Search for the cell housing the specified text and yield its [X, Y] center coordinate. 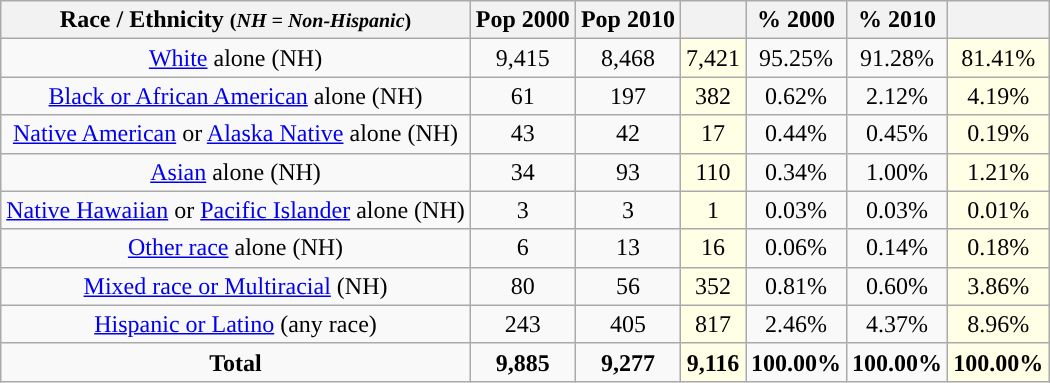
Other race alone (NH) [236, 248]
8.96% [998, 324]
6 [522, 248]
Pop 2010 [628, 20]
1.00% [898, 172]
0.62% [796, 96]
34 [522, 172]
9,885 [522, 362]
243 [522, 324]
56 [628, 286]
Race / Ethnicity (NH = Non-Hispanic) [236, 20]
42 [628, 134]
61 [522, 96]
Mixed race or Multiracial (NH) [236, 286]
0.06% [796, 248]
81.41% [998, 58]
% 2000 [796, 20]
4.19% [998, 96]
197 [628, 96]
1 [712, 210]
80 [522, 286]
2.46% [796, 324]
0.60% [898, 286]
9,415 [522, 58]
8,468 [628, 58]
9,116 [712, 362]
Pop 2000 [522, 20]
0.34% [796, 172]
2.12% [898, 96]
0.19% [998, 134]
Hispanic or Latino (any race) [236, 324]
17 [712, 134]
1.21% [998, 172]
3.86% [998, 286]
817 [712, 324]
7,421 [712, 58]
0.44% [796, 134]
Asian alone (NH) [236, 172]
110 [712, 172]
0.81% [796, 286]
9,277 [628, 362]
Native Hawaiian or Pacific Islander alone (NH) [236, 210]
White alone (NH) [236, 58]
16 [712, 248]
43 [522, 134]
0.18% [998, 248]
0.14% [898, 248]
Black or African American alone (NH) [236, 96]
405 [628, 324]
0.45% [898, 134]
91.28% [898, 58]
95.25% [796, 58]
Native American or Alaska Native alone (NH) [236, 134]
352 [712, 286]
Total [236, 362]
13 [628, 248]
% 2010 [898, 20]
93 [628, 172]
382 [712, 96]
4.37% [898, 324]
0.01% [998, 210]
